Find where the given text appears and provide that cell's center as (x, y) coordinate. 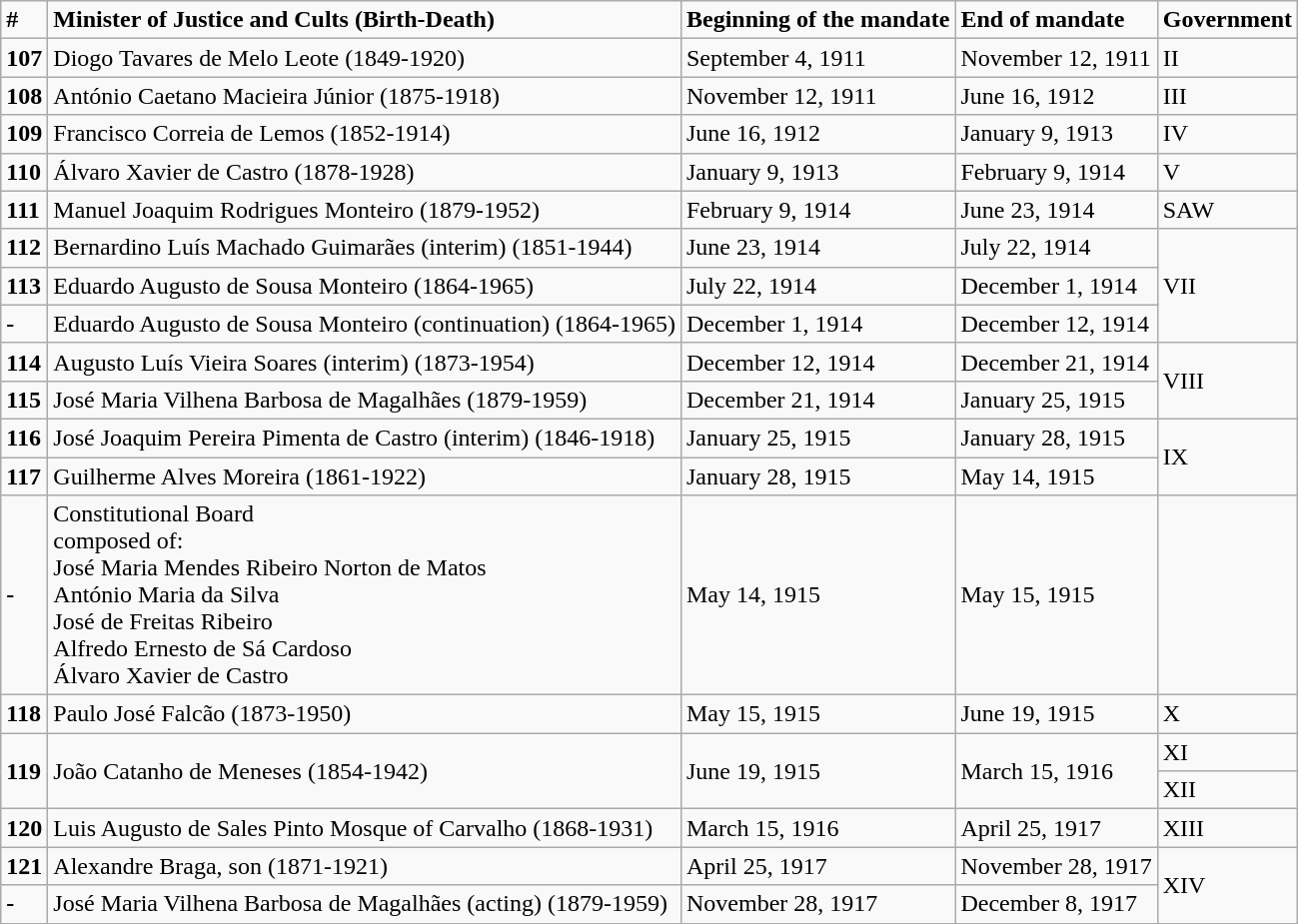
XI (1227, 752)
120 (24, 828)
119 (24, 771)
115 (24, 400)
111 (24, 210)
Government (1227, 20)
Augusto Luís Vieira Soares (interim) (1873-1954) (365, 362)
Álvaro Xavier de Castro (1878-1928) (365, 172)
118 (24, 714)
Minister of Justice and Cults (Birth-Death) (365, 20)
121 (24, 866)
Paulo José Falcão (1873-1950) (365, 714)
IV (1227, 134)
IX (1227, 457)
VIII (1227, 381)
SAW (1227, 210)
X (1227, 714)
José Maria Vilhena Barbosa de Magalhães (acting) (1879-1959) (365, 904)
Luis Augusto de Sales Pinto Mosque of Carvalho (1868-1931) (365, 828)
VII (1227, 286)
Eduardo Augusto de Sousa Monteiro (1864-1965) (365, 286)
107 (24, 58)
Francisco Correia de Lemos (1852-1914) (365, 134)
117 (24, 476)
# (24, 20)
108 (24, 96)
Eduardo Augusto de Sousa Monteiro (continuation) (1864-1965) (365, 324)
113 (24, 286)
José Joaquim Pereira Pimenta de Castro (interim) (1846-1918) (365, 438)
António Caetano Macieira Júnior (1875-1918) (365, 96)
XIV (1227, 885)
XIII (1227, 828)
Guilherme Alves Moreira (1861-1922) (365, 476)
Diogo Tavares de Melo Leote (1849-1920) (365, 58)
Alexandre Braga, son (1871-1921) (365, 866)
114 (24, 362)
II (1227, 58)
September 4, 1911 (817, 58)
112 (24, 248)
XII (1227, 790)
110 (24, 172)
José Maria Vilhena Barbosa de Magalhães (1879-1959) (365, 400)
December 8, 1917 (1056, 904)
V (1227, 172)
João Catanho de Meneses (1854-1942) (365, 771)
Beginning of the mandate (817, 20)
Bernardino Luís Machado Guimarães (interim) (1851-1944) (365, 248)
116 (24, 438)
Manuel Joaquim Rodrigues Monteiro (1879-1952) (365, 210)
109 (24, 134)
III (1227, 96)
End of mandate (1056, 20)
